Search for the cell housing the specified text and yield its [x, y] center coordinate. 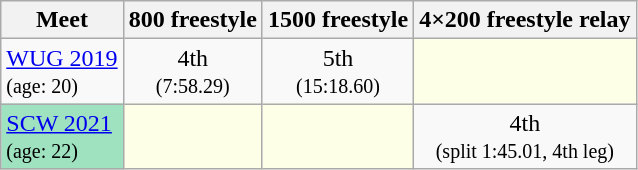
Meet [62, 20]
4th(split 1:45.01, 4th leg) [525, 136]
4th(7:58.29) [192, 72]
WUG 2019(age: 20) [62, 72]
4×200 freestyle relay [525, 20]
5th(15:18.60) [338, 72]
800 freestyle [192, 20]
SCW 2021(age: 22) [62, 136]
1500 freestyle [338, 20]
